Provide the (X, Y) coordinate of the cell's center where the given text is located.  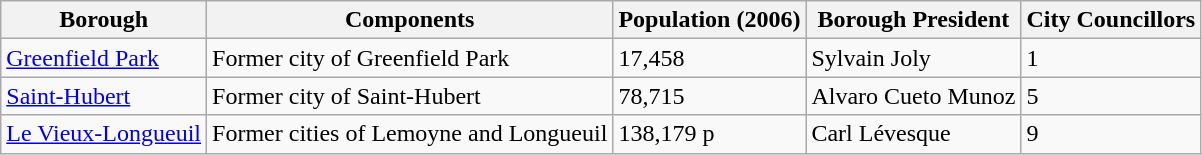
Carl Lévesque (914, 134)
1 (1111, 58)
5 (1111, 96)
City Councillors (1111, 20)
Former city of Greenfield Park (410, 58)
Le Vieux-Longueuil (104, 134)
Greenfield Park (104, 58)
78,715 (710, 96)
Population (2006) (710, 20)
Borough (104, 20)
Alvaro Cueto Munoz (914, 96)
138,179 p (710, 134)
17,458 (710, 58)
Sylvain Joly (914, 58)
Borough President (914, 20)
9 (1111, 134)
Saint-Hubert (104, 96)
Components (410, 20)
Former city of Saint-Hubert (410, 96)
Former cities of Lemoyne and Longueuil (410, 134)
